Identify which cell holds the provided text, then report its [x, y] central coordinate. 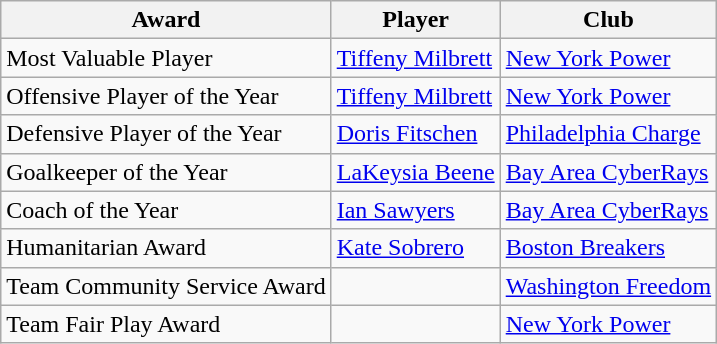
Coach of the Year [166, 210]
Team Community Service Award [166, 286]
Most Valuable Player [166, 58]
Boston Breakers [608, 248]
Humanitarian Award [166, 248]
Goalkeeper of the Year [166, 172]
Offensive Player of the Year [166, 96]
Philadelphia Charge [608, 134]
Ian Sawyers [416, 210]
Team Fair Play Award [166, 324]
LaKeysia Beene [416, 172]
Defensive Player of the Year [166, 134]
Club [608, 20]
Kate Sobrero [416, 248]
Doris Fitschen [416, 134]
Washington Freedom [608, 286]
Player [416, 20]
Award [166, 20]
